Return (X, Y) of the center of cell containing provided text 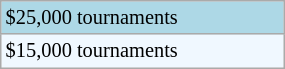
$25,000 tournaments (142, 17)
$15,000 tournaments (142, 51)
